Search for the cell housing the specified text and yield its [X, Y] center coordinate. 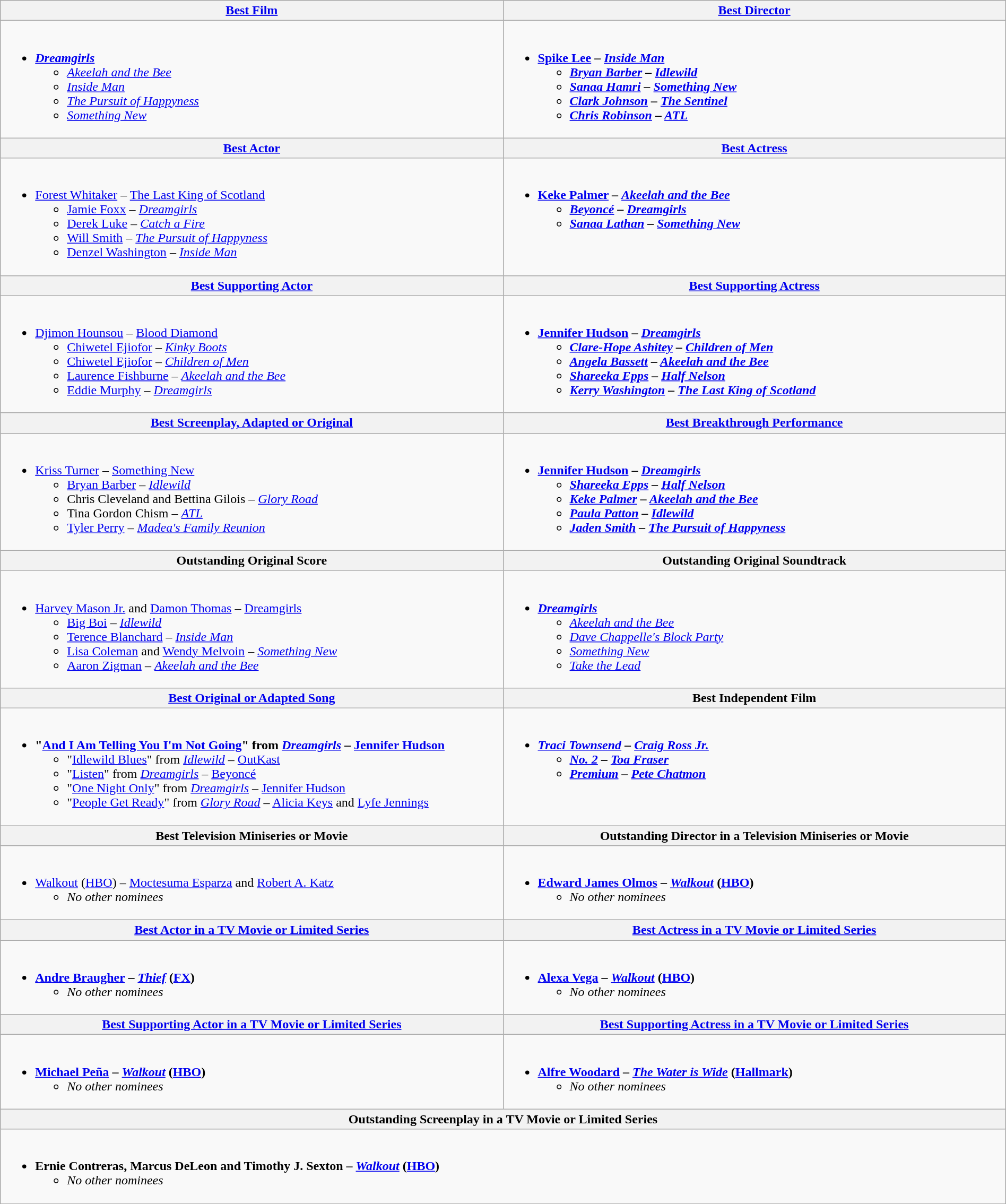
Best Actress in a TV Movie or Limited Series [754, 930]
Best Supporting Actor in a TV Movie or Limited Series [251, 1025]
DreamgirlsAkeelah and the BeeInside ManThe Pursuit of HappynessSomething New [251, 80]
DreamgirlsAkeelah and the BeeDave Chappelle's Block PartySomething NewTake the Lead [754, 629]
Outstanding Original Score [251, 560]
Best Screenplay, Adapted or Original [251, 423]
Best Actress [754, 148]
Outstanding Original Soundtrack [754, 560]
Best Breakthrough Performance [754, 423]
Best Supporting Actress [754, 285]
Outstanding Director in a Television Miniseries or Movie [754, 836]
Michael Peña – Walkout (HBO)No other nominees [251, 1072]
Best Film [251, 11]
Andre Braugher – Thief (FX)No other nominees [251, 977]
Best Actor [251, 148]
Best Supporting Actor [251, 285]
Keke Palmer – Akeelah and the BeeBeyoncé – DreamgirlsSanaa Lathan – Something New [754, 216]
Best Supporting Actress in a TV Movie or Limited Series [754, 1025]
Spike Lee – Inside ManBryan Barber – IdlewildSanaa Hamri – Something NewClark Johnson – The SentinelChris Robinson – ATL [754, 80]
Best Independent Film [754, 698]
Traci Townsend – Craig Ross Jr.No. 2 – Toa FraserPremium – Pete Chatmon [754, 766]
Best Television Miniseries or Movie [251, 836]
Walkout (HBO) – Moctesuma Esparza and Robert A. KatzNo other nominees [251, 883]
Alfre Woodard – The Water is Wide (Hallmark)No other nominees [754, 1072]
Edward James Olmos – Walkout (HBO)No other nominees [754, 883]
Best Original or Adapted Song [251, 698]
Best Actor in a TV Movie or Limited Series [251, 930]
Best Director [754, 11]
Outstanding Screenplay in a TV Movie or Limited Series [503, 1119]
Jennifer Hudson – DreamgirlsShareeka Epps – Half NelsonKeke Palmer – Akeelah and the BeePaula Patton – IdlewildJaden Smith – The Pursuit of Happyness [754, 491]
Ernie Contreras, Marcus DeLeon and Timothy J. Sexton – Walkout (HBO)No other nominees [503, 1166]
Alexa Vega – Walkout (HBO)No other nominees [754, 977]
